Pinpoint the cell where the given text exists, returning its (x, y) midpoint coordinate. 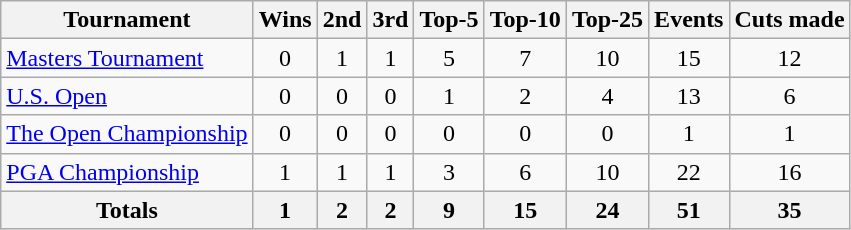
Events (689, 20)
7 (525, 58)
Cuts made (790, 20)
Totals (127, 210)
22 (689, 172)
13 (689, 96)
9 (449, 210)
2nd (342, 20)
4 (607, 96)
Top-25 (607, 20)
Top-10 (525, 20)
24 (607, 210)
The Open Championship (127, 134)
Wins (285, 20)
5 (449, 58)
12 (790, 58)
3rd (390, 20)
U.S. Open (127, 96)
PGA Championship (127, 172)
51 (689, 210)
Tournament (127, 20)
35 (790, 210)
3 (449, 172)
Top-5 (449, 20)
Masters Tournament (127, 58)
16 (790, 172)
